Pinpoint the cell where the given text exists, returning its (X, Y) midpoint coordinate. 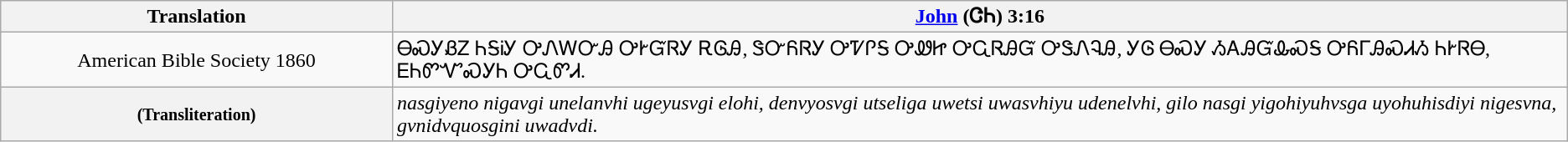
American Bible Society 1860 (197, 60)
(Transliteration) (197, 114)
Translation (197, 17)
John (ᏣᏂ) 3:16 (980, 17)
ᎾᏍᎩᏰᏃ ᏂᎦᎥᎩ ᎤᏁᎳᏅᎯ ᎤᎨᏳᏒᎩ ᎡᎶᎯ, ᏕᏅᏲᏒᎩ ᎤᏤᎵᎦ ᎤᏪᏥ ᎤᏩᏒᎯᏳ ᎤᏕᏁᎸᎯ, ᎩᎶ ᎾᏍᎩ ᏱᎪᎯᏳᎲᏍᎦ ᎤᏲᎱᎯᏍᏗᏱ ᏂᎨᏒᎾ, ᎬᏂᏛᏉᏍᎩᏂ ᎤᏩᏛᏗ. (980, 60)
